From the cell containing the given text, extract its center point as (x, y) coordinate. 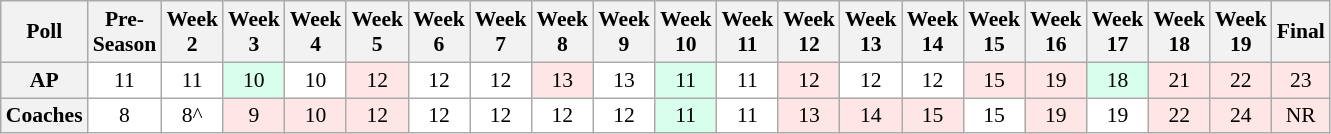
Week5 (377, 32)
23 (1301, 80)
Pre-Season (125, 32)
Week2 (192, 32)
Week12 (809, 32)
Week13 (871, 32)
Week3 (254, 32)
Final (1301, 32)
NR (1301, 116)
Week7 (501, 32)
Week18 (1179, 32)
Week4 (316, 32)
18 (1118, 80)
8^ (192, 116)
14 (871, 116)
Week15 (994, 32)
AP (44, 80)
Poll (44, 32)
Week19 (1241, 32)
Week9 (624, 32)
8 (125, 116)
Week16 (1056, 32)
9 (254, 116)
Week6 (439, 32)
Week14 (933, 32)
24 (1241, 116)
21 (1179, 80)
Week10 (686, 32)
Week17 (1118, 32)
Week11 (748, 32)
Week8 (562, 32)
Coaches (44, 116)
